Output the [X, Y] coordinate of the center of the cell containing the given text.  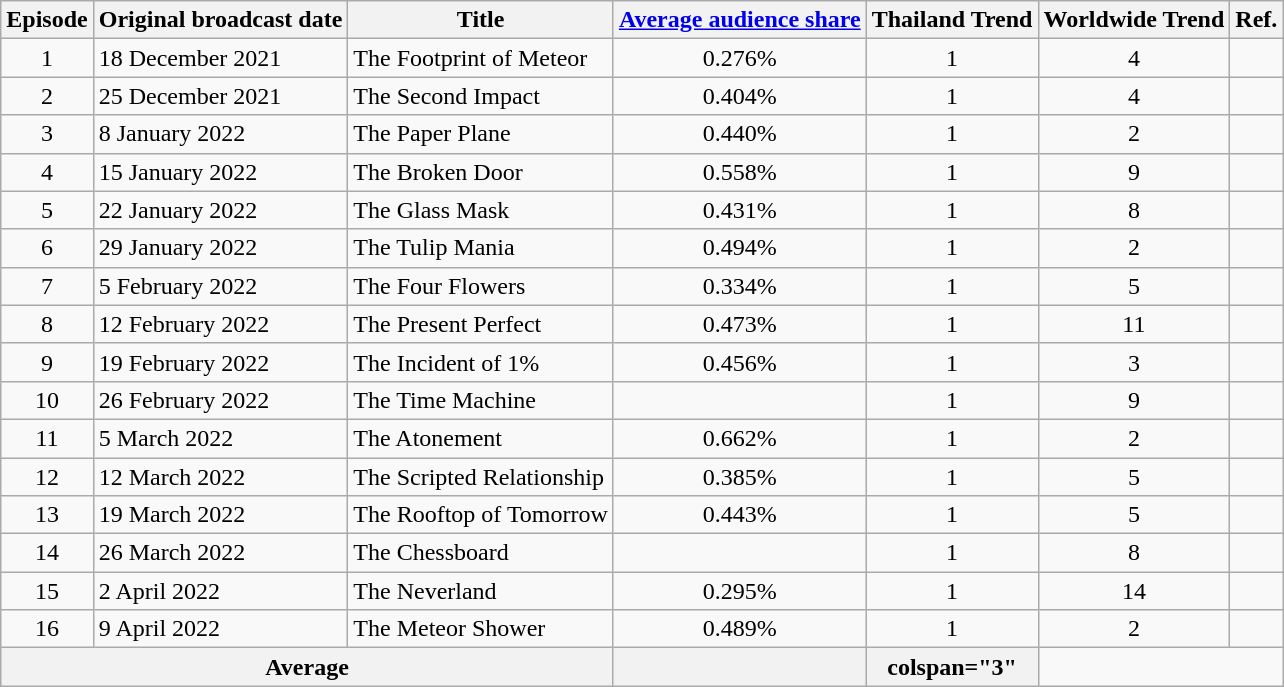
12 February 2022 [220, 324]
19 February 2022 [220, 362]
12 [47, 477]
Episode [47, 20]
Average [308, 667]
The Meteor Shower [481, 629]
0.662% [740, 438]
25 December 2021 [220, 96]
0.385% [740, 477]
15 January 2022 [220, 172]
Average audience share [740, 20]
The Second Impact [481, 96]
5 February 2022 [220, 286]
The Atonement [481, 438]
0.440% [740, 134]
The Rooftop of Tomorrow [481, 515]
15 [47, 591]
9 April 2022 [220, 629]
5 March 2022 [220, 438]
29 January 2022 [220, 248]
The Incident of 1% [481, 362]
Ref. [1256, 20]
7 [47, 286]
The Broken Door [481, 172]
colspan="3" [952, 667]
0.276% [740, 58]
The Time Machine [481, 400]
19 March 2022 [220, 515]
The Chessboard [481, 553]
12 March 2022 [220, 477]
2 April 2022 [220, 591]
0.443% [740, 515]
13 [47, 515]
The Four Flowers [481, 286]
The Present Perfect [481, 324]
Worldwide Trend [1134, 20]
0.431% [740, 210]
18 December 2021 [220, 58]
0.295% [740, 591]
8 January 2022 [220, 134]
16 [47, 629]
The Glass Mask [481, 210]
0.334% [740, 286]
10 [47, 400]
The Paper Plane [481, 134]
0.489% [740, 629]
Original broadcast date [220, 20]
0.404% [740, 96]
Thailand Trend [952, 20]
22 January 2022 [220, 210]
The Footprint of Meteor [481, 58]
26 March 2022 [220, 553]
Title [481, 20]
6 [47, 248]
The Scripted Relationship [481, 477]
The Tulip Mania [481, 248]
0.473% [740, 324]
0.558% [740, 172]
0.494% [740, 248]
The Neverland [481, 591]
0.456% [740, 362]
26 February 2022 [220, 400]
